Pinpoint the cell where the given text exists, returning its [x, y] midpoint coordinate. 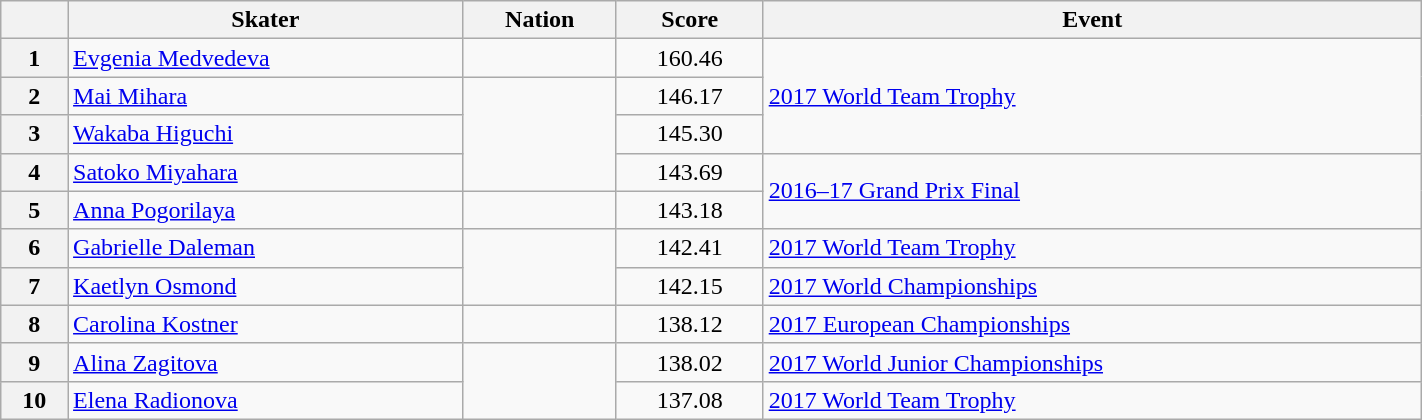
Evgenia Medvedeva [266, 58]
142.15 [690, 286]
Score [690, 20]
Satoko Miyahara [266, 172]
142.41 [690, 248]
146.17 [690, 96]
2017 World Junior Championships [1092, 362]
2 [34, 96]
8 [34, 324]
138.02 [690, 362]
7 [34, 286]
4 [34, 172]
145.30 [690, 134]
9 [34, 362]
137.08 [690, 400]
160.46 [690, 58]
Gabrielle Daleman [266, 248]
1 [34, 58]
Skater [266, 20]
Carolina Kostner [266, 324]
10 [34, 400]
6 [34, 248]
Nation [540, 20]
143.69 [690, 172]
143.18 [690, 210]
Wakaba Higuchi [266, 134]
Event [1092, 20]
3 [34, 134]
Elena Radionova [266, 400]
Mai Mihara [266, 96]
5 [34, 210]
2017 World Championships [1092, 286]
Kaetlyn Osmond [266, 286]
Alina Zagitova [266, 362]
2016–17 Grand Prix Final [1092, 191]
2017 European Championships [1092, 324]
138.12 [690, 324]
Anna Pogorilaya [266, 210]
